Scan for the cell matching the given text and deliver its [X, Y] coordinate at center. 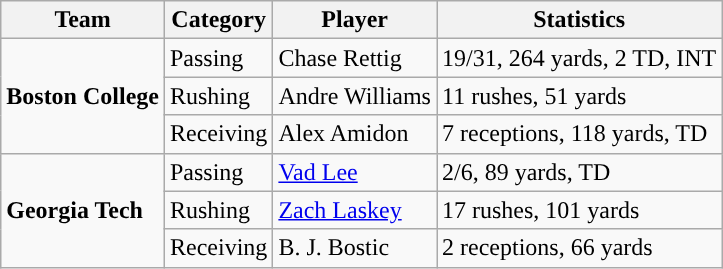
Vad Lee [355, 172]
Andre Williams [355, 96]
Player [355, 20]
Statistics [578, 20]
Chase Rettig [355, 58]
17 rushes, 101 yards [578, 210]
Category [218, 20]
Alex Amidon [355, 134]
Boston College [83, 96]
2 receptions, 66 yards [578, 248]
2/6, 89 yards, TD [578, 172]
Team [83, 20]
Georgia Tech [83, 210]
11 rushes, 51 yards [578, 96]
19/31, 264 yards, 2 TD, INT [578, 58]
Zach Laskey [355, 210]
B. J. Bostic [355, 248]
7 receptions, 118 yards, TD [578, 134]
